Return the [x, y] coordinate for the center point of the cell that contains the specified text.  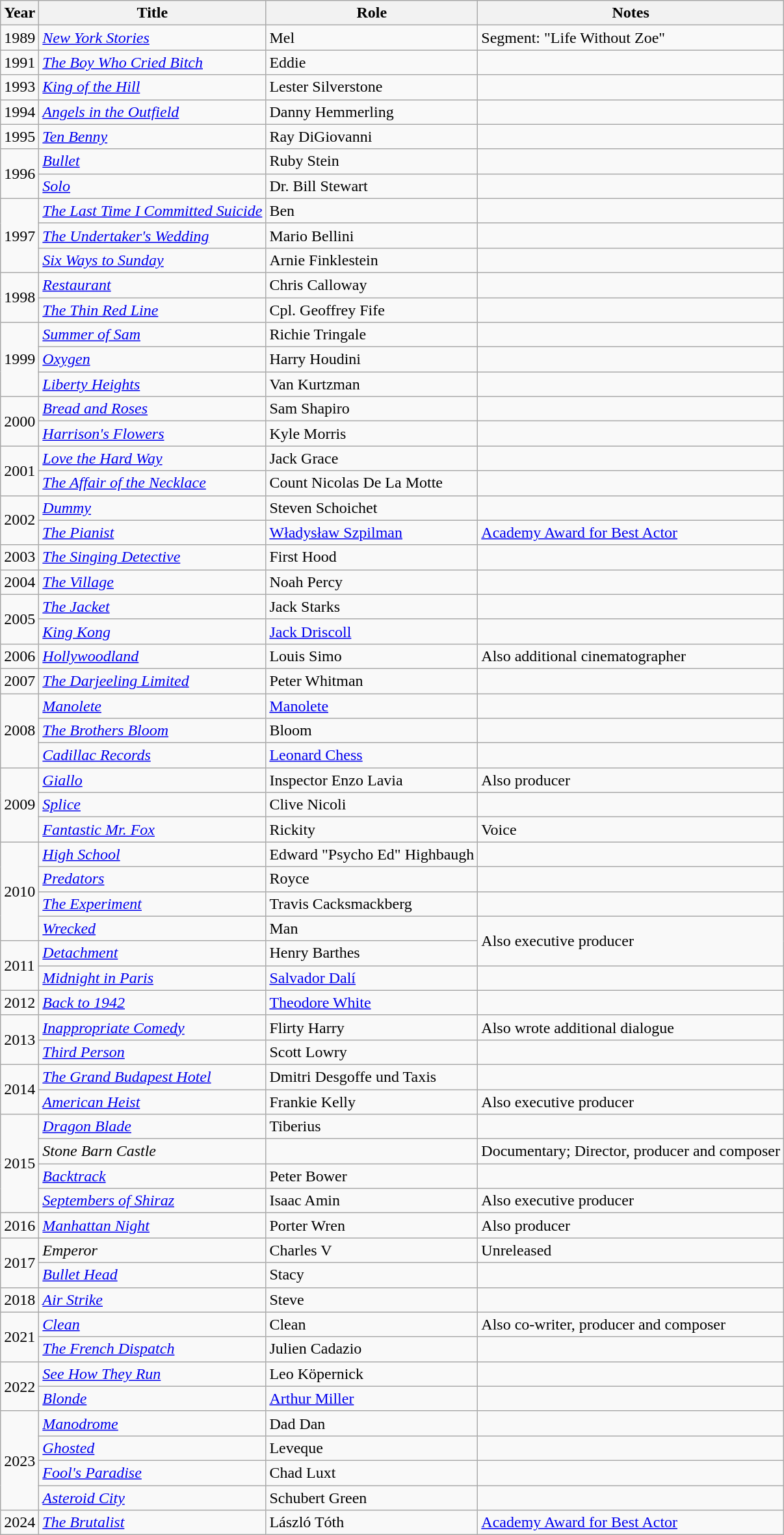
The Grand Budapest Hotel [152, 1077]
2002 [20, 520]
1995 [20, 137]
The Singing Detective [152, 557]
László Tóth [372, 1523]
Liberty Heights [152, 384]
Van Kurtzman [372, 384]
Inappropriate Comedy [152, 1027]
2011 [20, 965]
Scott Lowry [372, 1052]
The Affair of the Necklace [152, 483]
American Heist [152, 1102]
See How They Run [152, 1374]
The Experiment [152, 904]
Leonard Chess [372, 755]
Flirty Harry [372, 1027]
2004 [20, 582]
Predators [152, 879]
2009 [20, 805]
Henry Barthes [372, 953]
Salvador Dalí [372, 978]
The French Dispatch [152, 1349]
Solo [152, 186]
1994 [20, 112]
Dragon Blade [152, 1127]
Count Nicolas De La Motte [372, 483]
Ruby Stein [372, 161]
Man [372, 928]
Detachment [152, 953]
The Pianist [152, 532]
2014 [20, 1089]
King of the Hill [152, 87]
Peter Bower [372, 1176]
Jack Starks [372, 607]
Tiberius [372, 1127]
Segment: "Life Without Zoe" [631, 38]
Summer of Sam [152, 335]
2017 [20, 1263]
Mel [372, 38]
King Kong [152, 631]
Septembers of Shiraz [152, 1201]
1989 [20, 38]
Isaac Amin [372, 1201]
Jack Driscoll [372, 631]
Angels in the Outfield [152, 112]
Documentary; Director, producer and composer [631, 1151]
Jack Grace [372, 458]
Theodore White [372, 1003]
Peter Whitman [372, 681]
1996 [20, 174]
Restaurant [152, 285]
2022 [20, 1386]
2021 [20, 1337]
Dmitri Desgoffe und Taxis [372, 1077]
Rickity [372, 830]
Travis Cacksmackberg [372, 904]
Also wrote additional dialogue [631, 1027]
2016 [20, 1226]
Third Person [152, 1052]
Harrison's Flowers [152, 434]
Bread and Roses [152, 409]
The Boy Who Cried Bitch [152, 62]
Chad Luxt [372, 1473]
Manhattan Night [152, 1226]
Richie Tringale [372, 335]
2024 [20, 1523]
Porter Wren [372, 1226]
Chris Calloway [372, 285]
Charles V [372, 1250]
2008 [20, 730]
The Undertaker's Wedding [152, 235]
2000 [20, 421]
Bullet [152, 161]
Ghosted [152, 1448]
The Thin Red Line [152, 310]
Splice [152, 805]
2013 [20, 1040]
2012 [20, 1003]
Blonde [152, 1398]
Love the Hard Way [152, 458]
Eddie [372, 62]
Dummy [152, 508]
Manodrome [152, 1423]
Louis Simo [372, 656]
The Village [152, 582]
Voice [631, 830]
Mario Bellini [372, 235]
Noah Percy [372, 582]
Air Strike [152, 1300]
Dad Dan [372, 1423]
High School [152, 854]
Oxygen [152, 360]
Julien Cadazio [372, 1349]
Arthur Miller [372, 1398]
Dr. Bill Stewart [372, 186]
Giallo [152, 780]
2015 [20, 1164]
Wrecked [152, 928]
Bloom [372, 731]
Kyle Morris [372, 434]
2010 [20, 891]
Backtrack [152, 1176]
Fool's Paradise [152, 1473]
Fantastic Mr. Fox [152, 830]
Ray DiGiovanni [372, 137]
1993 [20, 87]
The Jacket [152, 607]
The Darjeeling Limited [152, 681]
Ten Benny [152, 137]
Role [372, 13]
Stone Barn Castle [152, 1151]
Bullet Head [152, 1275]
2005 [20, 619]
The Last Time I Committed Suicide [152, 211]
Six Ways to Sunday [152, 260]
2006 [20, 656]
1999 [20, 360]
Unreleased [631, 1250]
Leveque [372, 1448]
Midnight in Paris [152, 978]
Year [20, 13]
The Brutalist [152, 1523]
Emperor [152, 1250]
Steven Schoichet [372, 508]
2023 [20, 1460]
Lester Silverstone [372, 87]
Title [152, 13]
Cadillac Records [152, 755]
Cpl. Geoffrey Fife [372, 310]
Schubert Green [372, 1497]
Steve [372, 1300]
Harry Houdini [372, 360]
Arnie Finklestein [372, 260]
The Brothers Bloom [152, 731]
2007 [20, 681]
Sam Shapiro [372, 409]
Clive Nicoli [372, 805]
1997 [20, 235]
2018 [20, 1300]
Stacy [372, 1275]
Frankie Kelly [372, 1102]
1991 [20, 62]
Ben [372, 211]
2001 [20, 471]
Władysław Szpilman [372, 532]
Leo Köpernick [372, 1374]
First Hood [372, 557]
Royce [372, 879]
Notes [631, 13]
New York Stories [152, 38]
Also co-writer, producer and composer [631, 1324]
2003 [20, 557]
Hollywoodland [152, 656]
Inspector Enzo Lavia [372, 780]
Edward "Psycho Ed" Highbaugh [372, 854]
1998 [20, 297]
Danny Hemmerling [372, 112]
Asteroid City [152, 1497]
Also additional cinematographer [631, 656]
Back to 1942 [152, 1003]
